From the cell containing the given text, extract its center point as (X, Y) coordinate. 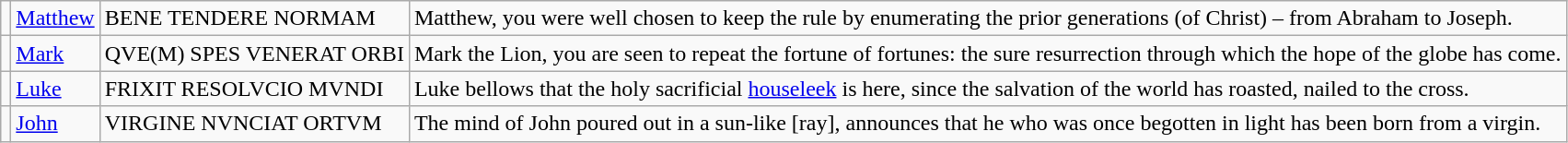
Luke (55, 89)
Luke bellows that the holy sacrificial houseleek is here, since the salvation of the world has roasted, nailed to the cross. (987, 89)
FRIXIT RESOLVCIO MVNDI (254, 89)
VIRGINE NVNCIAT ORTVM (254, 124)
Matthew, you were well chosen to keep the rule by enumerating the prior generations (of Christ) – from Abraham to Joseph. (987, 18)
John (55, 124)
QVE(M) SPES VENERAT ORBI (254, 54)
The mind of John poured out in a sun-like [ray], announces that he who was once begotten in light has been born from a virgin. (987, 124)
BENE TENDERE NORMAM (254, 18)
Mark the Lion, you are seen to repeat the fortune of fortunes: the sure resurrection through which the hope of the globe has come. (987, 54)
Matthew (55, 18)
Mark (55, 54)
